Detect which cell encompasses the target text, then output its [X, Y] center coordinate. 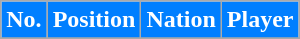
Nation [181, 20]
Player [260, 20]
Position [94, 20]
No. [24, 20]
